Scan for the cell matching the given text and deliver its (x, y) coordinate at center. 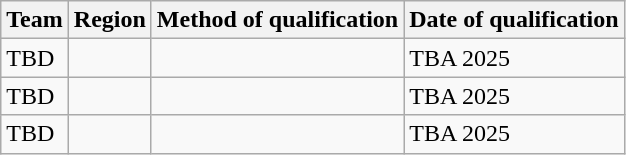
Team (35, 20)
Date of qualification (514, 20)
Method of qualification (277, 20)
Region (110, 20)
